Return the (X, Y) coordinate for the center point of the cell that contains the specified text.  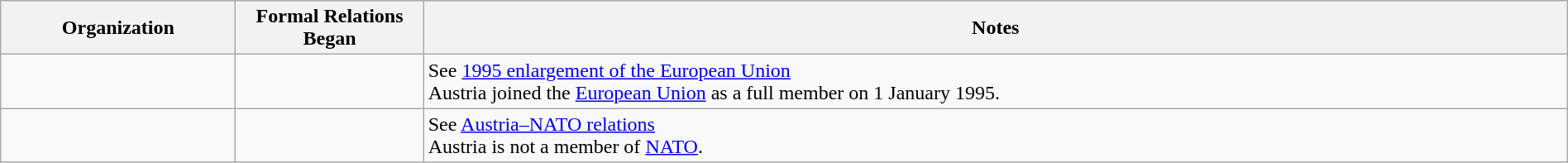
Notes (996, 28)
Organization (118, 28)
See Austria–NATO relationsAustria is not a member of NATO. (996, 136)
See 1995 enlargement of the European UnionAustria joined the European Union as a full member on 1 January 1995. (996, 81)
Formal Relations Began (329, 28)
